Find where the given text appears and provide that cell's center as [X, Y] coordinate. 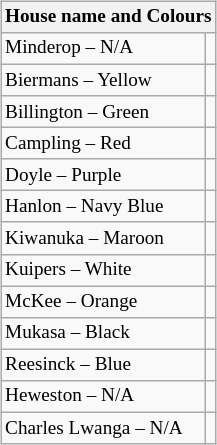
Reesinck – Blue [104, 365]
McKee – Orange [104, 302]
Heweston – N/A [104, 397]
Biermans – Yellow [104, 80]
Kuipers – White [104, 270]
House name and Colours [109, 17]
Doyle – Purple [104, 175]
Minderop – N/A [104, 49]
Campling – Red [104, 144]
Billington – Green [104, 112]
Hanlon – Navy Blue [104, 207]
Kiwanuka – Maroon [104, 238]
Mukasa – Black [104, 333]
Charles Lwanga – N/A [104, 428]
